From the cell containing the given text, extract its center point as (X, Y) coordinate. 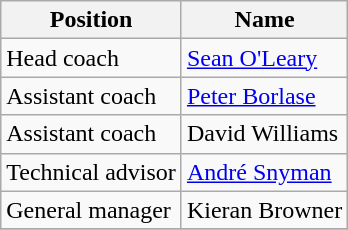
Peter Borlase (264, 96)
Head coach (92, 58)
Technical advisor (92, 172)
André Snyman (264, 172)
Kieran Browner (264, 210)
Sean O'Leary (264, 58)
David Williams (264, 134)
Name (264, 20)
Position (92, 20)
General manager (92, 210)
